Identify which cell holds the provided text, then report its [x, y] central coordinate. 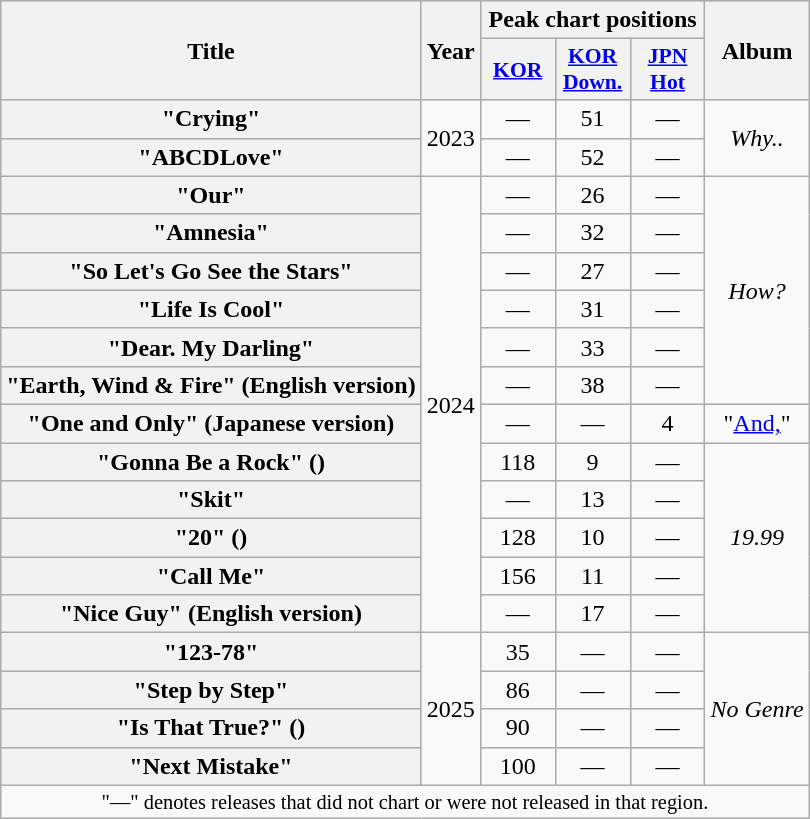
No Genre [757, 709]
"Step by Step" [211, 690]
38 [592, 385]
2025 [450, 709]
"ABCDLove" [211, 157]
"And," [757, 423]
Album [757, 50]
32 [592, 233]
156 [518, 576]
"One and Only" (Japanese version) [211, 423]
51 [592, 119]
13 [592, 500]
33 [592, 347]
17 [592, 614]
26 [592, 195]
128 [518, 538]
52 [592, 157]
90 [518, 728]
"Call Me" [211, 576]
"Skit" [211, 500]
KORDown. [592, 70]
86 [518, 690]
"Amnesia" [211, 233]
JPNHot [668, 70]
"Is That True?" () [211, 728]
"Our" [211, 195]
Title [211, 50]
"—" denotes releases that did not chart or were not released in that region. [405, 802]
"Nice Guy" (English version) [211, 614]
10 [592, 538]
Peak chart positions [592, 20]
9 [592, 461]
"Life Is Cool" [211, 309]
27 [592, 271]
100 [518, 766]
"20" () [211, 538]
4 [668, 423]
"Next Mistake" [211, 766]
KOR [518, 70]
How? [757, 290]
"Crying" [211, 119]
Why.. [757, 138]
31 [592, 309]
118 [518, 461]
2024 [450, 404]
"123-78" [211, 652]
"Earth, Wind & Fire" (English version) [211, 385]
"Gonna Be a Rock" () [211, 461]
2023 [450, 138]
"Dear. My Darling" [211, 347]
11 [592, 576]
Year [450, 50]
"So Let's Go See the Stars" [211, 271]
35 [518, 652]
19.99 [757, 537]
